Identify which cell holds the provided text, then report its [x, y] central coordinate. 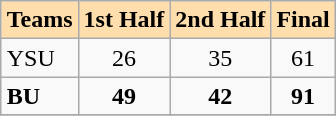
42 [220, 96]
BU [40, 96]
YSU [40, 58]
26 [124, 58]
2nd Half [220, 20]
1st Half [124, 20]
Teams [40, 20]
35 [220, 58]
Final [303, 20]
91 [303, 96]
49 [124, 96]
61 [303, 58]
